Pinpoint the cell where the given text exists, returning its [x, y] midpoint coordinate. 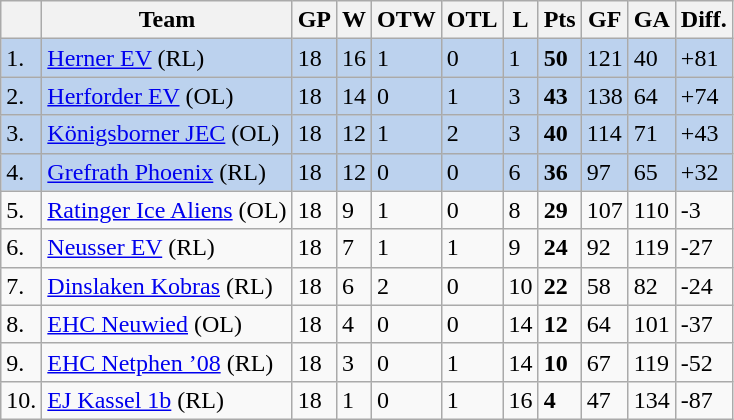
Pts [560, 20]
+74 [704, 96]
Königsborner JEC (OL) [167, 134]
GA [652, 20]
4. [22, 172]
101 [652, 324]
43 [560, 96]
-3 [704, 210]
W [354, 20]
67 [604, 362]
EJ Kassel 1b (RL) [167, 400]
97 [604, 172]
2. [22, 96]
1. [22, 58]
EHC Neuwied (OL) [167, 324]
134 [652, 400]
107 [604, 210]
5. [22, 210]
7 [354, 248]
8. [22, 324]
OTW [407, 20]
47 [604, 400]
GP [314, 20]
-37 [704, 324]
Grefrath Phoenix (RL) [167, 172]
50 [560, 58]
110 [652, 210]
Herforder EV (OL) [167, 96]
-87 [704, 400]
58 [604, 286]
92 [604, 248]
+43 [704, 134]
65 [652, 172]
29 [560, 210]
138 [604, 96]
GF [604, 20]
24 [560, 248]
Ratinger Ice Aliens (OL) [167, 210]
7. [22, 286]
Diff. [704, 20]
3. [22, 134]
L [520, 20]
+32 [704, 172]
71 [652, 134]
-27 [704, 248]
10. [22, 400]
+81 [704, 58]
EHC Netphen ’08 (RL) [167, 362]
-52 [704, 362]
Herner EV (RL) [167, 58]
121 [604, 58]
6. [22, 248]
Team [167, 20]
114 [604, 134]
9. [22, 362]
Neusser EV (RL) [167, 248]
8 [520, 210]
22 [560, 286]
Dinslaken Kobras (RL) [167, 286]
36 [560, 172]
-24 [704, 286]
OTL [472, 20]
82 [652, 286]
